Locate the cell with the specified text and output its (X, Y) center coordinate. 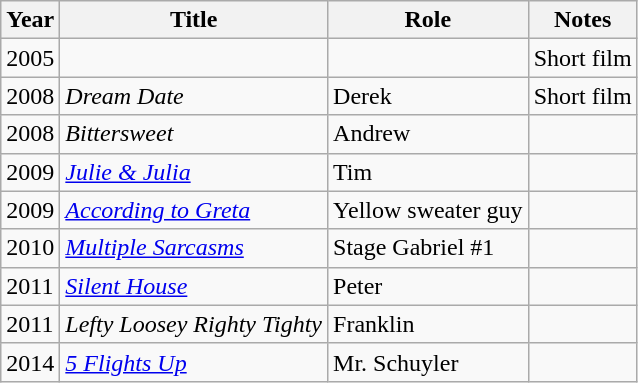
Year (30, 20)
Mr. Schuyler (428, 362)
Stage Gabriel #1 (428, 248)
Yellow sweater guy (428, 210)
Bittersweet (194, 134)
Julie & Julia (194, 172)
Andrew (428, 134)
Multiple Sarcasms (194, 248)
2005 (30, 58)
Title (194, 20)
Dream Date (194, 96)
Notes (582, 20)
Derek (428, 96)
Silent House (194, 286)
2010 (30, 248)
2014 (30, 362)
Tim (428, 172)
Franklin (428, 324)
Lefty Loosey Righty Tighty (194, 324)
5 Flights Up (194, 362)
Peter (428, 286)
Role (428, 20)
According to Greta (194, 210)
